Find where the given text appears and provide that cell's center as (x, y) coordinate. 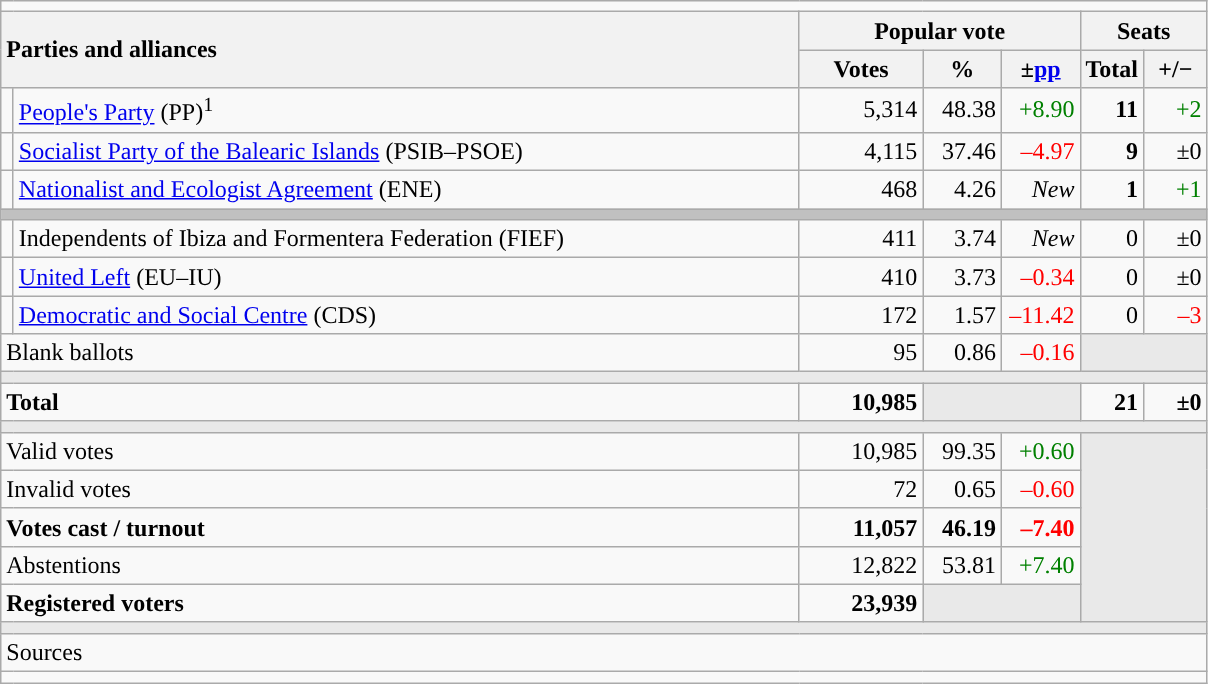
Seats (1144, 31)
21 (1112, 402)
+7.40 (1040, 565)
48.38 (962, 110)
Popular vote (940, 31)
172 (861, 315)
–0.16 (1040, 353)
People's Party (PP)1 (406, 110)
0.86 (962, 353)
Votes (861, 69)
0.65 (962, 489)
12,822 (861, 565)
72 (861, 489)
4.26 (962, 190)
–0.60 (1040, 489)
Invalid votes (400, 489)
–0.34 (1040, 277)
–11.42 (1040, 315)
Registered voters (400, 603)
Nationalist and Ecologist Agreement (ENE) (406, 190)
Votes cast / turnout (400, 527)
411 (861, 239)
±pp (1040, 69)
5,314 (861, 110)
+1 (1176, 190)
–4.97 (1040, 151)
3.73 (962, 277)
410 (861, 277)
Abstentions (400, 565)
99.35 (962, 451)
United Left (EU–IU) (406, 277)
Democratic and Social Centre (CDS) (406, 315)
46.19 (962, 527)
4,115 (861, 151)
–7.40 (1040, 527)
Blank ballots (400, 353)
Socialist Party of the Balearic Islands (PSIB–PSOE) (406, 151)
Parties and alliances (400, 50)
468 (861, 190)
+2 (1176, 110)
Valid votes (400, 451)
23,939 (861, 603)
1.57 (962, 315)
+0.60 (1040, 451)
53.81 (962, 565)
11 (1112, 110)
95 (861, 353)
+8.90 (1040, 110)
Sources (604, 652)
–3 (1176, 315)
3.74 (962, 239)
37.46 (962, 151)
% (962, 69)
+/− (1176, 69)
11,057 (861, 527)
Independents of Ibiza and Formentera Federation (FIEF) (406, 239)
1 (1112, 190)
9 (1112, 151)
